Return the (x, y) coordinate for the center point of the cell that contains the specified text.  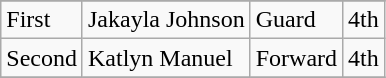
Katlyn Manuel (166, 58)
Jakayla Johnson (166, 20)
Guard (296, 20)
Second (42, 58)
Forward (296, 58)
First (42, 20)
